Pinpoint the cell where the given text exists, returning its (x, y) midpoint coordinate. 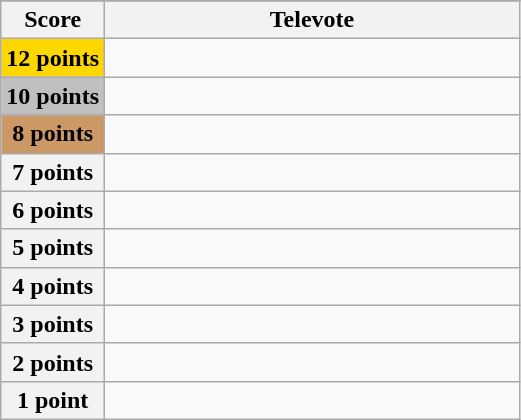
2 points (53, 362)
Televote (312, 20)
4 points (53, 286)
1 point (53, 400)
7 points (53, 172)
3 points (53, 324)
8 points (53, 134)
Score (53, 20)
5 points (53, 248)
6 points (53, 210)
12 points (53, 58)
10 points (53, 96)
